Determine the [x, y] coordinate at the center of the cell enclosing the given text.  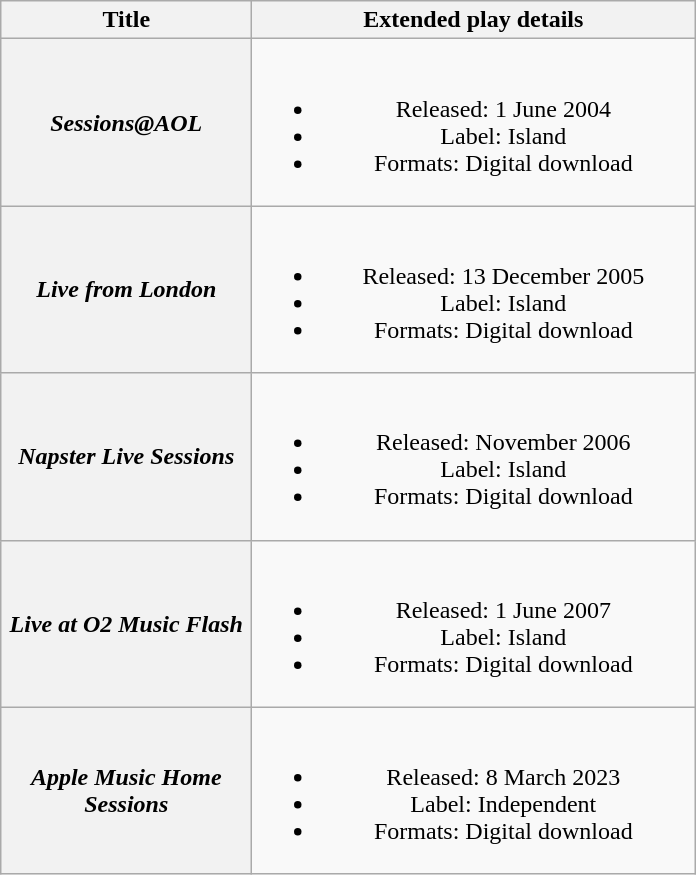
Released: 13 December 2005Label: IslandFormats: Digital download [474, 290]
Released: 8 March 2023Label: IndependentFormats: Digital download [474, 790]
Live from London [126, 290]
Apple Music Home Sessions [126, 790]
Released: 1 June 2007Label: IslandFormats: Digital download [474, 624]
Title [126, 20]
Napster Live Sessions [126, 456]
Released: November 2006Label: IslandFormats: Digital download [474, 456]
Extended play details [474, 20]
Sessions@AOL [126, 122]
Live at O2 Music Flash [126, 624]
Released: 1 June 2004Label: IslandFormats: Digital download [474, 122]
